Return the [X, Y] coordinate for the center point of the cell that contains the specified text.  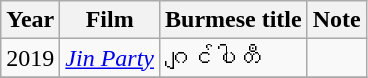
Burmese title [234, 20]
Film [110, 20]
ဂျင်ပါတီ [234, 58]
Jin Party [110, 58]
Note [336, 20]
Year [30, 20]
2019 [30, 58]
